Search for the cell housing the specified text and yield its (x, y) center coordinate. 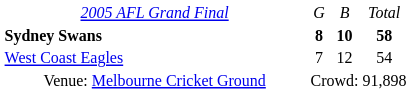
8 (319, 36)
Total (384, 13)
10 (345, 36)
54 (384, 58)
2005 AFL Grand Final (154, 13)
58 (384, 36)
G (319, 13)
Sydney Swans (154, 36)
7 (319, 58)
Crowd: 91,898 (358, 80)
West Coast Eagles (154, 58)
B (345, 13)
Venue: Melbourne Cricket Ground (154, 80)
12 (345, 58)
